Determine the [X, Y] coordinate at the center of the cell enclosing the given text.  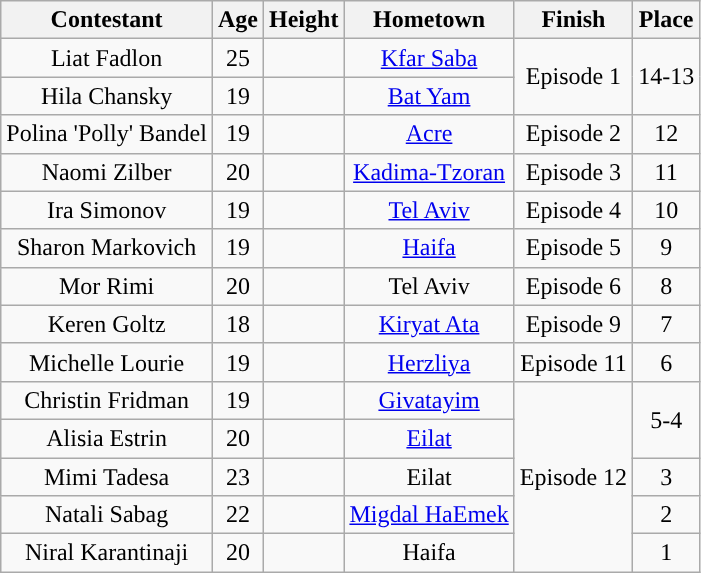
Finish [573, 20]
7 [666, 324]
Niral Karantinaji [107, 553]
Christin Fridman [107, 400]
Michelle Lourie [107, 362]
Episode 4 [573, 210]
12 [666, 134]
10 [666, 210]
Sharon Markovich [107, 248]
Place [666, 20]
Episode 11 [573, 362]
Kadima-Tzoran [429, 172]
Episode 6 [573, 286]
5-4 [666, 419]
23 [238, 477]
Givatayim [429, 400]
22 [238, 515]
Mor Rimi [107, 286]
Polina 'Polly' Bandel [107, 134]
Episode 9 [573, 324]
Herzliya [429, 362]
Bat Yam [429, 96]
Keren Goltz [107, 324]
Episode 12 [573, 476]
6 [666, 362]
Height [304, 20]
Alisia Estrin [107, 438]
Episode 5 [573, 248]
25 [238, 58]
Hometown [429, 20]
1 [666, 553]
Kfar Saba [429, 58]
Age [238, 20]
Episode 3 [573, 172]
Liat Fadlon [107, 58]
18 [238, 324]
Episode 2 [573, 134]
Ira Simonov [107, 210]
Mimi Tadesa [107, 477]
Migdal HaEmek [429, 515]
Natali Sabag [107, 515]
Episode 1 [573, 77]
Contestant [107, 20]
11 [666, 172]
Hila Chansky [107, 96]
Kiryat Ata [429, 324]
Naomi Zilber [107, 172]
9 [666, 248]
2 [666, 515]
3 [666, 477]
8 [666, 286]
14-13 [666, 77]
Acre [429, 134]
